Return the (X, Y) coordinate for the center point of the cell that contains the specified text.  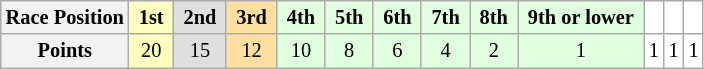
8 (349, 51)
20 (152, 51)
9th or lower (581, 17)
2nd (200, 17)
7th (445, 17)
Race Position (65, 17)
15 (200, 51)
5th (349, 17)
Points (65, 51)
4 (445, 51)
3rd (251, 17)
2 (494, 51)
6th (397, 17)
10 (301, 51)
4th (301, 17)
8th (494, 17)
12 (251, 51)
6 (397, 51)
1st (152, 17)
